Find where the given text appears and provide that cell's center as (X, Y) coordinate. 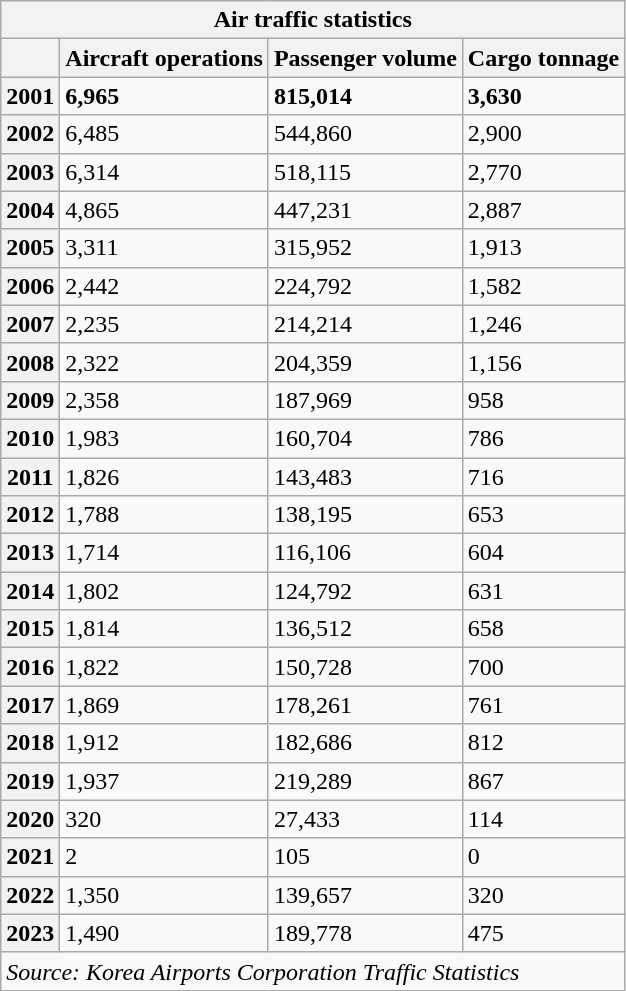
1,913 (543, 248)
178,261 (365, 705)
143,483 (365, 477)
2012 (30, 515)
1,912 (164, 743)
1,156 (543, 362)
1,350 (164, 895)
604 (543, 553)
2005 (30, 248)
1,814 (164, 629)
1,246 (543, 324)
1,714 (164, 553)
2013 (30, 553)
Passenger volume (365, 58)
224,792 (365, 286)
2,887 (543, 210)
2008 (30, 362)
2020 (30, 819)
1,490 (164, 933)
1,983 (164, 438)
1,937 (164, 781)
815,014 (365, 96)
Air traffic statistics (313, 20)
2006 (30, 286)
2009 (30, 400)
2011 (30, 477)
786 (543, 438)
Source: Korea Airports Corporation Traffic Statistics (313, 971)
2015 (30, 629)
124,792 (365, 591)
1,869 (164, 705)
2,322 (164, 362)
2,358 (164, 400)
116,106 (365, 553)
447,231 (365, 210)
2010 (30, 438)
2001 (30, 96)
2007 (30, 324)
475 (543, 933)
3,311 (164, 248)
Cargo tonnage (543, 58)
160,704 (365, 438)
2 (164, 857)
187,969 (365, 400)
2016 (30, 667)
105 (365, 857)
1,802 (164, 591)
958 (543, 400)
114 (543, 819)
189,778 (365, 933)
6,965 (164, 96)
6,485 (164, 134)
214,214 (365, 324)
631 (543, 591)
2,442 (164, 286)
658 (543, 629)
761 (543, 705)
2003 (30, 172)
1,826 (164, 477)
518,115 (365, 172)
653 (543, 515)
1,582 (543, 286)
700 (543, 667)
136,512 (365, 629)
138,195 (365, 515)
204,359 (365, 362)
3,630 (543, 96)
27,433 (365, 819)
219,289 (365, 781)
2021 (30, 857)
1,822 (164, 667)
2004 (30, 210)
2014 (30, 591)
2018 (30, 743)
867 (543, 781)
6,314 (164, 172)
2022 (30, 895)
315,952 (365, 248)
2019 (30, 781)
139,657 (365, 895)
2023 (30, 933)
Aircraft operations (164, 58)
2002 (30, 134)
0 (543, 857)
182,686 (365, 743)
2,900 (543, 134)
150,728 (365, 667)
4,865 (164, 210)
2,235 (164, 324)
2,770 (543, 172)
716 (543, 477)
544,860 (365, 134)
2017 (30, 705)
1,788 (164, 515)
812 (543, 743)
